Detect which cell encompasses the target text, then output its [x, y] center coordinate. 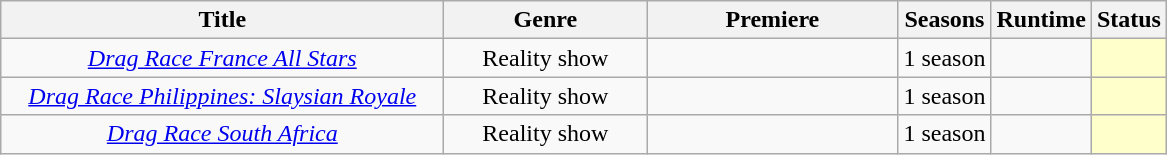
Genre [546, 20]
Title [222, 20]
Drag Race South Africa [222, 134]
Status [1128, 20]
Drag Race Philippines: Slaysian Royale [222, 96]
Premiere [772, 20]
Drag Race France All Stars [222, 58]
Runtime [1041, 20]
Seasons [944, 20]
